Detect which cell encompasses the target text, then output its [x, y] center coordinate. 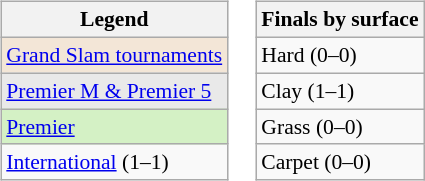
Grand Slam tournaments [114, 55]
Clay (1–1) [340, 91]
Legend [114, 20]
Premier M & Premier 5 [114, 91]
International (1–1) [114, 162]
Finals by surface [340, 20]
Carpet (0–0) [340, 162]
Grass (0–0) [340, 127]
Premier [114, 127]
Hard (0–0) [340, 55]
